Provide the [x, y] coordinate of the cell's center where the given text is located.  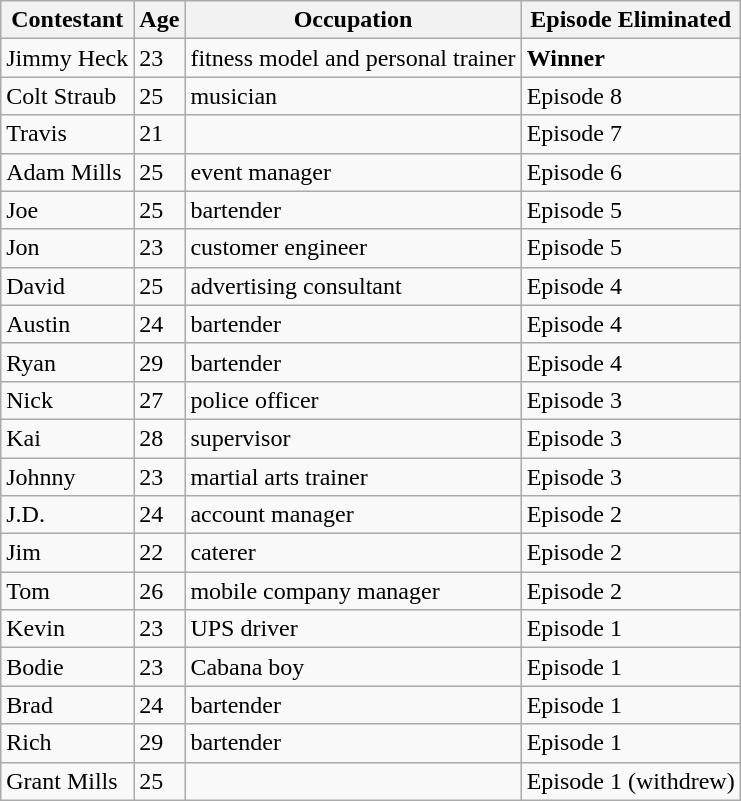
Episode 7 [630, 134]
J.D. [68, 515]
account manager [353, 515]
supervisor [353, 438]
police officer [353, 400]
Tom [68, 591]
Nick [68, 400]
Colt Straub [68, 96]
Age [160, 20]
Johnny [68, 477]
Kai [68, 438]
UPS driver [353, 629]
customer engineer [353, 248]
Cabana boy [353, 667]
advertising consultant [353, 286]
Contestant [68, 20]
Episode 6 [630, 172]
Brad [68, 705]
26 [160, 591]
Episode 1 (withdrew) [630, 781]
27 [160, 400]
Travis [68, 134]
Occupation [353, 20]
musician [353, 96]
martial arts trainer [353, 477]
Jim [68, 553]
Ryan [68, 362]
22 [160, 553]
28 [160, 438]
mobile company manager [353, 591]
Kevin [68, 629]
David [68, 286]
fitness model and personal trainer [353, 58]
Bodie [68, 667]
Adam Mills [68, 172]
Jon [68, 248]
Joe [68, 210]
Episode Eliminated [630, 20]
Episode 8 [630, 96]
caterer [353, 553]
Winner [630, 58]
21 [160, 134]
Grant Mills [68, 781]
Rich [68, 743]
event manager [353, 172]
Austin [68, 324]
Jimmy Heck [68, 58]
